Return [X, Y] of the center of cell containing provided text 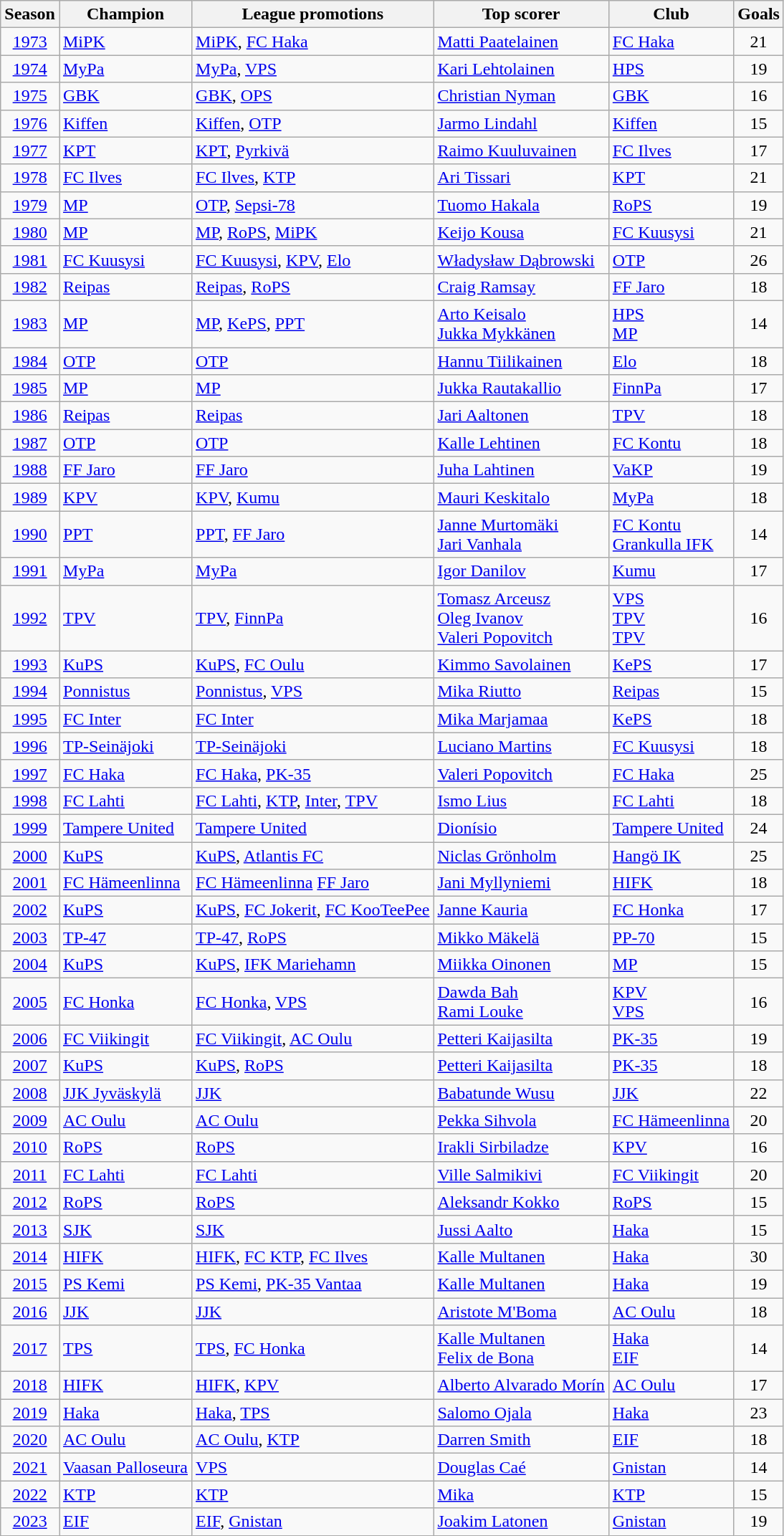
HIFK, FC KTP, FC Ilves [312, 1256]
1980 [30, 232]
30 [759, 1256]
2012 [30, 1202]
FC Honka, VPS [312, 1002]
Hangö IK [671, 855]
Matti Paatelainen [521, 42]
Irakli Sirbiladze [521, 1148]
1990 [30, 535]
2008 [30, 1093]
Craig Ramsay [521, 287]
EIF, Gnistan [312, 1522]
Alberto Alvarado Morín [521, 1385]
Mauri Keskitalo [521, 497]
Ismo Lius [521, 801]
FinnPa [671, 388]
Salomo Ojala [521, 1413]
TPS [125, 1349]
Luciano Martins [521, 746]
VaKP [671, 470]
MiPK [125, 42]
KuPS, FC Oulu [312, 664]
KPV VPS [671, 1002]
Hannu Tiilikainen [521, 361]
Vaasan Palloseura [125, 1467]
2015 [30, 1284]
Jarmo Lindahl [521, 123]
HPS [671, 69]
VPS TPV TPV [671, 618]
Tuomo Hakala [521, 205]
2011 [30, 1175]
TP-47 [125, 938]
JJK Jyväskylä [125, 1093]
FC Lahti, KTP, Inter, TPV [312, 801]
Mika Marjamaa [521, 719]
MP, KePS, PPT [312, 324]
Jani Myllyniemi [521, 883]
Season [30, 14]
KuPS, IFK Mariehamn [312, 965]
Miikka Oinonen [521, 965]
KuPS, Atlantis FC [312, 855]
Ponnistus, VPS [312, 692]
2013 [30, 1229]
Arto Keisalo Jukka Mykkänen [521, 324]
1976 [30, 123]
Mika [521, 1494]
1973 [30, 42]
1998 [30, 801]
Valeri Popovitch [521, 773]
2014 [30, 1256]
Kumu [671, 571]
MyPa, VPS [312, 69]
1978 [30, 178]
Kari Lehtolainen [521, 69]
2022 [30, 1494]
26 [759, 259]
Elo [671, 361]
Raimo Kuuluvainen [521, 151]
Ari Tissari [521, 178]
Kimmo Savolainen [521, 664]
1975 [30, 96]
1991 [30, 571]
1997 [30, 773]
KPT, Pyrkivä [312, 151]
Reipas, RoPS [312, 287]
Janne Kauria [521, 910]
Darren Smith [521, 1440]
1977 [30, 151]
Joakim Latonen [521, 1522]
Pekka Sihvola [521, 1120]
1987 [30, 443]
2018 [30, 1385]
PPT [125, 535]
1979 [30, 205]
Tomasz Arceusz Oleg Ivanov Valeri Popovitch [521, 618]
23 [759, 1413]
PS Kemi [125, 1284]
FC Kontu Grankulla IFK [671, 535]
PP-70 [671, 938]
Jukka Rautakallio [521, 388]
Aristote M'Boma [521, 1311]
Babatunde Wusu [521, 1093]
Aleksandr Kokko [521, 1202]
1992 [30, 618]
2003 [30, 938]
Champion [125, 14]
GBK, OPS [312, 96]
FC Hämeenlinna FF Jaro [312, 883]
MiPK, FC Haka [312, 42]
Jussi Aalto [521, 1229]
FC Kuusysi, KPV, Elo [312, 259]
1994 [30, 692]
2001 [30, 883]
Niclas Grönholm [521, 855]
Ville Salmikivi [521, 1175]
VPS [312, 1467]
Władysław Dąbrowski [521, 259]
Mika Riutto [521, 692]
1989 [30, 497]
2004 [30, 965]
2005 [30, 1002]
Kalle Lehtinen [521, 443]
KPV, Kumu [312, 497]
Ponnistus [125, 692]
1995 [30, 719]
Jari Aaltonen [521, 416]
FC Viikingit, AC Oulu [312, 1039]
KuPS, RoPS [312, 1066]
Mikko Mäkelä [521, 938]
HPS MP [671, 324]
Christian Nyman [521, 96]
2016 [30, 1311]
Juha Lahtinen [521, 470]
Haka EIF [671, 1349]
Janne Murtomäki Jari Vanhala [521, 535]
TPS, FC Honka [312, 1349]
24 [759, 828]
2019 [30, 1413]
Club [671, 14]
FC Ilves, KTP [312, 178]
TPV, FinnPa [312, 618]
2021 [30, 1467]
Dawda Bah Rami Louke [521, 1002]
2023 [30, 1522]
OTP, Sepsi-78 [312, 205]
FC Kontu [671, 443]
Goals [759, 14]
2009 [30, 1120]
22 [759, 1093]
1988 [30, 470]
1984 [30, 361]
Keijo Kousa [521, 232]
Kalle Multanen Felix de Bona [521, 1349]
Haka, TPS [312, 1413]
2006 [30, 1039]
1996 [30, 746]
2010 [30, 1148]
1983 [30, 324]
2007 [30, 1066]
TP-47, RoPS [312, 938]
1981 [30, 259]
1982 [30, 287]
2020 [30, 1440]
Kiffen, OTP [312, 123]
1974 [30, 69]
1985 [30, 388]
FC Haka, PK-35 [312, 773]
KuPS, FC Jokerit, FC KooTeePee [312, 910]
Dionísio [521, 828]
MP, RoPS, MiPK [312, 232]
HIFK, KPV [312, 1385]
League promotions [312, 14]
2017 [30, 1349]
Top scorer [521, 14]
Igor Danilov [521, 571]
PS Kemi, PK-35 Vantaa [312, 1284]
1993 [30, 664]
1986 [30, 416]
PPT, FF Jaro [312, 535]
Douglas Caé [521, 1467]
1999 [30, 828]
2002 [30, 910]
AC Oulu, KTP [312, 1440]
2000 [30, 855]
